Return [x, y] of the center of cell containing provided text 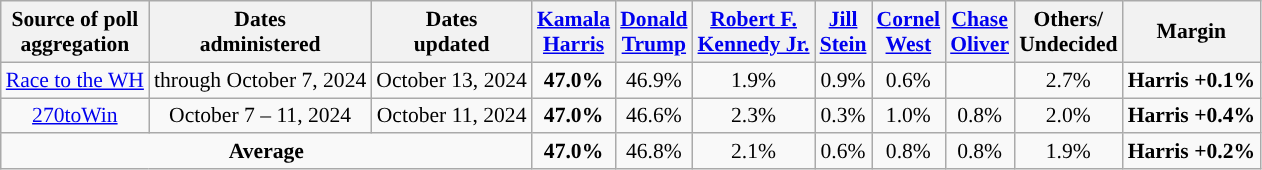
Harris +0.2% [1192, 152]
0.9% [844, 80]
1.0% [909, 116]
Average [266, 152]
through October 7, 2024 [260, 80]
Source of pollaggregation [75, 32]
Others/Undecided [1068, 32]
2.1% [754, 152]
Margin [1192, 32]
Kamala Harris [574, 32]
DonaldTrump [654, 32]
46.9% [654, 80]
JillStein [844, 32]
270toWin [75, 116]
Harris +0.1% [1192, 80]
2.0% [1068, 116]
46.6% [654, 116]
October 7 – 11, 2024 [260, 116]
Harris +0.4% [1192, 116]
Datesupdated [452, 32]
Datesadministered [260, 32]
Race to the WH [75, 80]
October 11, 2024 [452, 116]
October 13, 2024 [452, 80]
Robert F.Kennedy Jr. [754, 32]
0.3% [844, 116]
ChaseOliver [980, 32]
46.8% [654, 152]
CornelWest [909, 32]
2.3% [754, 116]
2.7% [1068, 80]
